Capture the cell that displays the provided text and extract its [x, y] central coordinate. 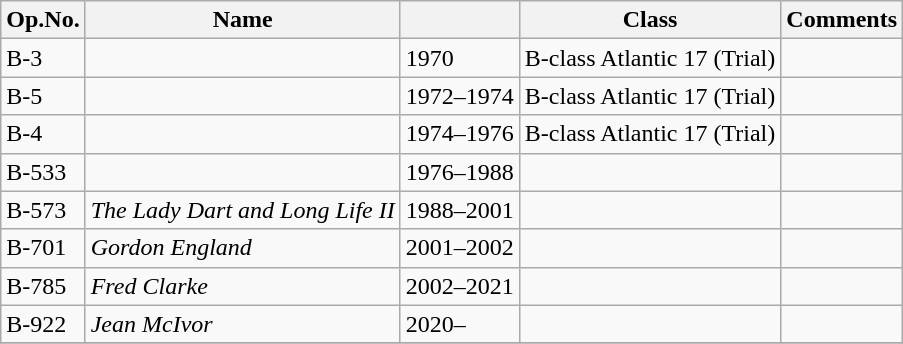
Name [242, 20]
The Lady Dart and Long Life II [242, 210]
Class [650, 20]
Fred Clarke [242, 286]
1988–2001 [460, 210]
Op.No. [43, 20]
1974–1976 [460, 134]
2002–2021 [460, 286]
B-3 [43, 58]
1970 [460, 58]
B-4 [43, 134]
B-573 [43, 210]
B-5 [43, 96]
B-922 [43, 324]
B-701 [43, 248]
Comments [842, 20]
1976–1988 [460, 172]
Jean McIvor [242, 324]
B-533 [43, 172]
2001–2002 [460, 248]
2020– [460, 324]
1972–1974 [460, 96]
Gordon England [242, 248]
B-785 [43, 286]
